Return (x, y) of the center of cell containing provided text 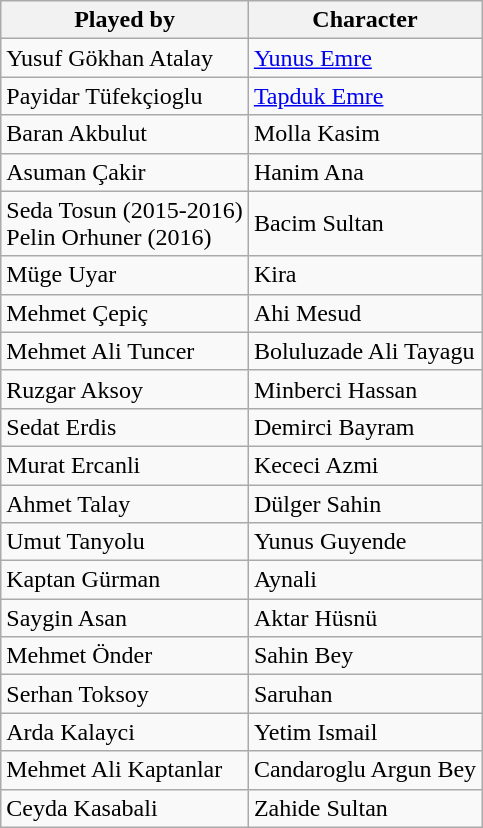
Asuman Çakir (125, 172)
Aynali (364, 580)
Bacim Sultan (364, 224)
Candaroglu Argun Bey (364, 770)
Tapduk Emre (364, 96)
Mehmet Çepiç (125, 313)
Demirci Bayram (364, 427)
Yunus Guyende (364, 542)
Hanim Ana (364, 172)
Mehmet Ali Kaptanlar (125, 770)
Dülger Sahin (364, 503)
Ahmet Talay (125, 503)
Kececi Azmi (364, 465)
Sedat Erdis (125, 427)
Ceyda Kasabali (125, 808)
Seda Tosun (2015-2016)Pelin Orhuner (2016) (125, 224)
Müge Uyar (125, 275)
Minberci Hassan (364, 389)
Murat Ercanli (125, 465)
Arda Kalayci (125, 732)
Payidar Tüfekçioglu (125, 96)
Yusuf Gökhan Atalay (125, 58)
Aktar Hüsnü (364, 618)
Boluluzade Ali Tayagu (364, 351)
Kira (364, 275)
Zahide Sultan (364, 808)
Played by (125, 20)
Ahi Mesud (364, 313)
Baran Akbulut (125, 134)
Saygin Asan (125, 618)
Molla Kasim (364, 134)
Saruhan (364, 694)
Yetim Ismail (364, 732)
Yunus Emre (364, 58)
Ruzgar Aksoy (125, 389)
Mehmet Ali Tuncer (125, 351)
Mehmet Önder (125, 656)
Umut Tanyolu (125, 542)
Serhan Toksoy (125, 694)
Character (364, 20)
Kaptan Gürman (125, 580)
Sahin Bey (364, 656)
